Locate the cell with the specified text and output its (X, Y) center coordinate. 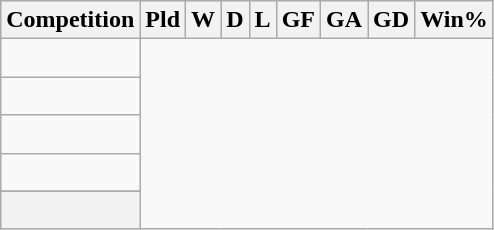
Win% (454, 20)
GD (392, 20)
Competition (70, 20)
Pld (163, 20)
W (204, 20)
L (262, 20)
D (235, 20)
GF (298, 20)
GA (344, 20)
